Pinpoint the cell where the given text exists, returning its (x, y) midpoint coordinate. 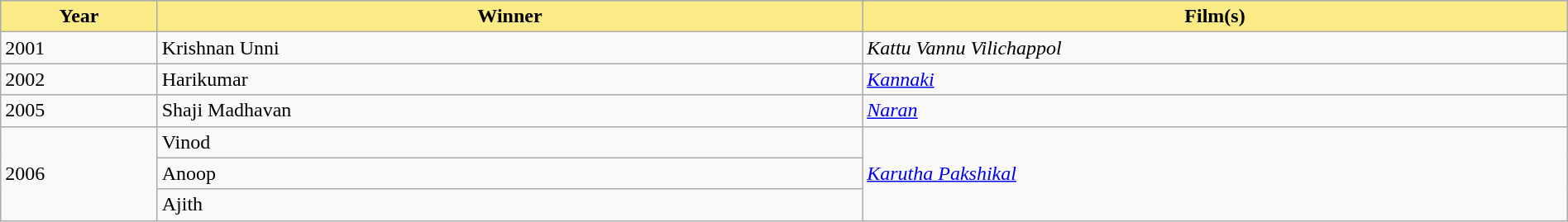
Krishnan Unni (509, 48)
Shaji Madhavan (509, 111)
Film(s) (1216, 17)
Anoop (509, 173)
Ajith (509, 205)
2006 (79, 173)
Harikumar (509, 79)
Vinod (509, 142)
2005 (79, 111)
Kattu Vannu Vilichappol (1216, 48)
2002 (79, 79)
Kannaki (1216, 79)
Year (79, 17)
Winner (509, 17)
Naran (1216, 111)
Karutha Pakshikal (1216, 173)
2001 (79, 48)
